Scan for the cell matching the given text and deliver its (x, y) coordinate at center. 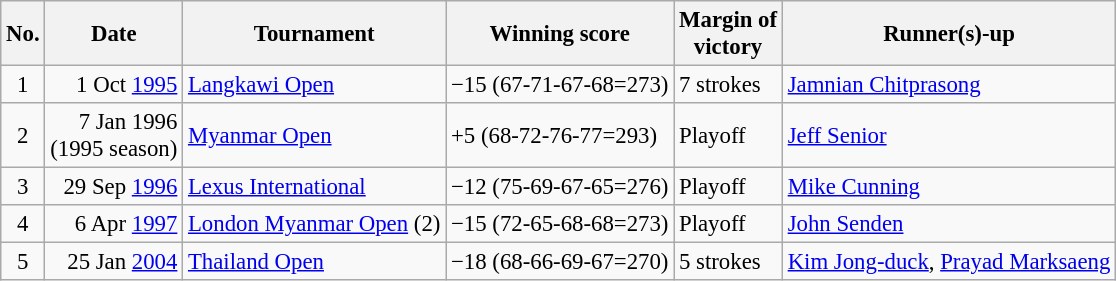
John Senden (948, 224)
Myanmar Open (314, 136)
−12 (75-69-67-65=276) (560, 187)
5 (23, 262)
6 Apr 1997 (114, 224)
29 Sep 1996 (114, 187)
4 (23, 224)
−15 (72-65-68-68=273) (560, 224)
3 (23, 187)
Langkawi Open (314, 85)
No. (23, 34)
Runner(s)-up (948, 34)
Kim Jong-duck, Prayad Marksaeng (948, 262)
Tournament (314, 34)
−15 (67-71-67-68=273) (560, 85)
Winning score (560, 34)
2 (23, 136)
7 Jan 1996(1995 season) (114, 136)
Jeff Senior (948, 136)
−18 (68-66-69-67=270) (560, 262)
Lexus International (314, 187)
+5 (68-72-76-77=293) (560, 136)
7 strokes (728, 85)
Thailand Open (314, 262)
1 Oct 1995 (114, 85)
Date (114, 34)
5 strokes (728, 262)
Jamnian Chitprasong (948, 85)
Mike Cunning (948, 187)
Margin ofvictory (728, 34)
London Myanmar Open (2) (314, 224)
1 (23, 85)
25 Jan 2004 (114, 262)
